Provide the [x, y] coordinate of the cell's center where the given text is located.  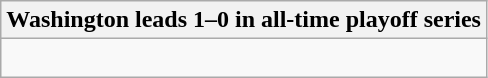
Washington leads 1–0 in all-time playoff series [244, 20]
